Identify which cell holds the provided text, then report its (X, Y) central coordinate. 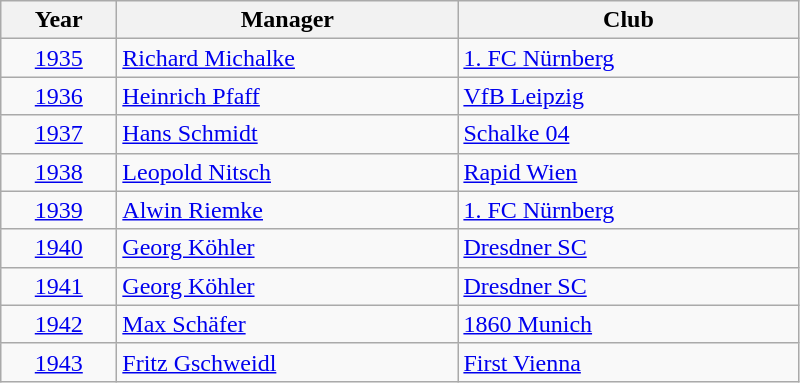
1942 (59, 324)
1943 (59, 362)
Club (628, 20)
1860 Munich (628, 324)
First Vienna (628, 362)
1936 (59, 96)
1939 (59, 210)
Year (59, 20)
Manager (288, 20)
1940 (59, 248)
1935 (59, 58)
Heinrich Pfaff (288, 96)
Leopold Nitsch (288, 172)
Rapid Wien (628, 172)
Richard Michalke (288, 58)
1937 (59, 134)
Fritz Gschweidl (288, 362)
1938 (59, 172)
1941 (59, 286)
Hans Schmidt (288, 134)
VfB Leipzig (628, 96)
Schalke 04 (628, 134)
Alwin Riemke (288, 210)
Max Schäfer (288, 324)
